Detect which cell encompasses the target text, then output its (x, y) center coordinate. 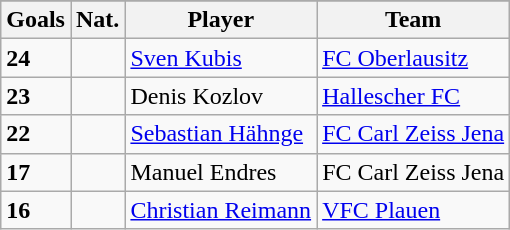
22 (36, 134)
23 (36, 96)
24 (36, 58)
16 (36, 210)
Nat. (97, 20)
VFC Plauen (414, 210)
FC Oberlausitz (414, 58)
Goals (36, 20)
Sebastian Hähnge (221, 134)
Christian Reimann (221, 210)
Hallescher FC (414, 96)
Team (414, 20)
17 (36, 172)
Denis Kozlov (221, 96)
Player (221, 20)
Sven Kubis (221, 58)
Manuel Endres (221, 172)
